Extract the [X, Y] coordinate from the center of the cell holding the provided text.  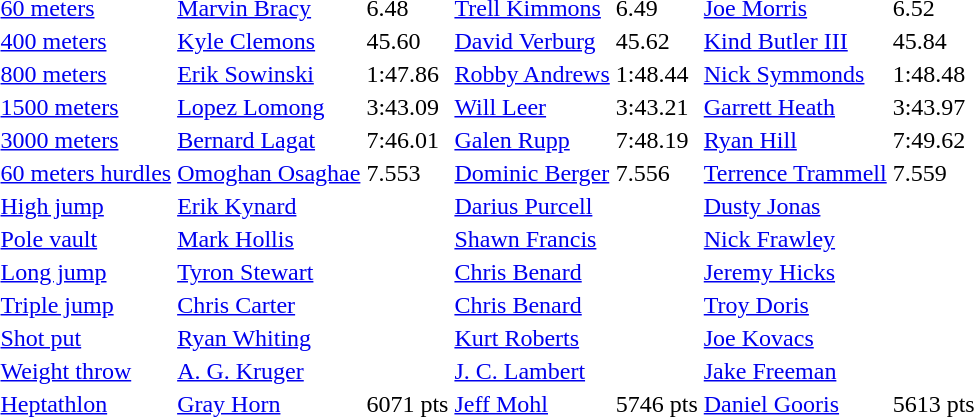
45.62 [656, 41]
J. C. Lambert [532, 371]
Will Leer [532, 107]
Shawn Francis [532, 239]
Ryan Hill [795, 140]
Terrence Trammell [795, 173]
Lopez Lomong [269, 107]
Garrett Heath [795, 107]
3:43.21 [656, 107]
Kind Butler III [795, 41]
Robby Andrews [532, 74]
Darius Purcell [532, 206]
Erik Kynard [269, 206]
Dusty Jonas [795, 206]
Jeremy Hicks [795, 272]
Tyron Stewart [269, 272]
1:48.44 [656, 74]
Galen Rupp [532, 140]
3:43.09 [408, 107]
Ryan Whiting [269, 338]
7:46.01 [408, 140]
Dominic Berger [532, 173]
7.553 [408, 173]
Joe Kovacs [795, 338]
Chris Carter [269, 305]
Nick Symmonds [795, 74]
Mark Hollis [269, 239]
Omoghan Osaghae [269, 173]
1:47.86 [408, 74]
Bernard Lagat [269, 140]
45.60 [408, 41]
Jake Freeman [795, 371]
A. G. Kruger [269, 371]
Erik Sowinski [269, 74]
David Verburg [532, 41]
7.556 [656, 173]
Nick Frawley [795, 239]
Troy Doris [795, 305]
Kyle Clemons [269, 41]
Kurt Roberts [532, 338]
7:48.19 [656, 140]
